Find where the given text appears and provide that cell's center as [X, Y] coordinate. 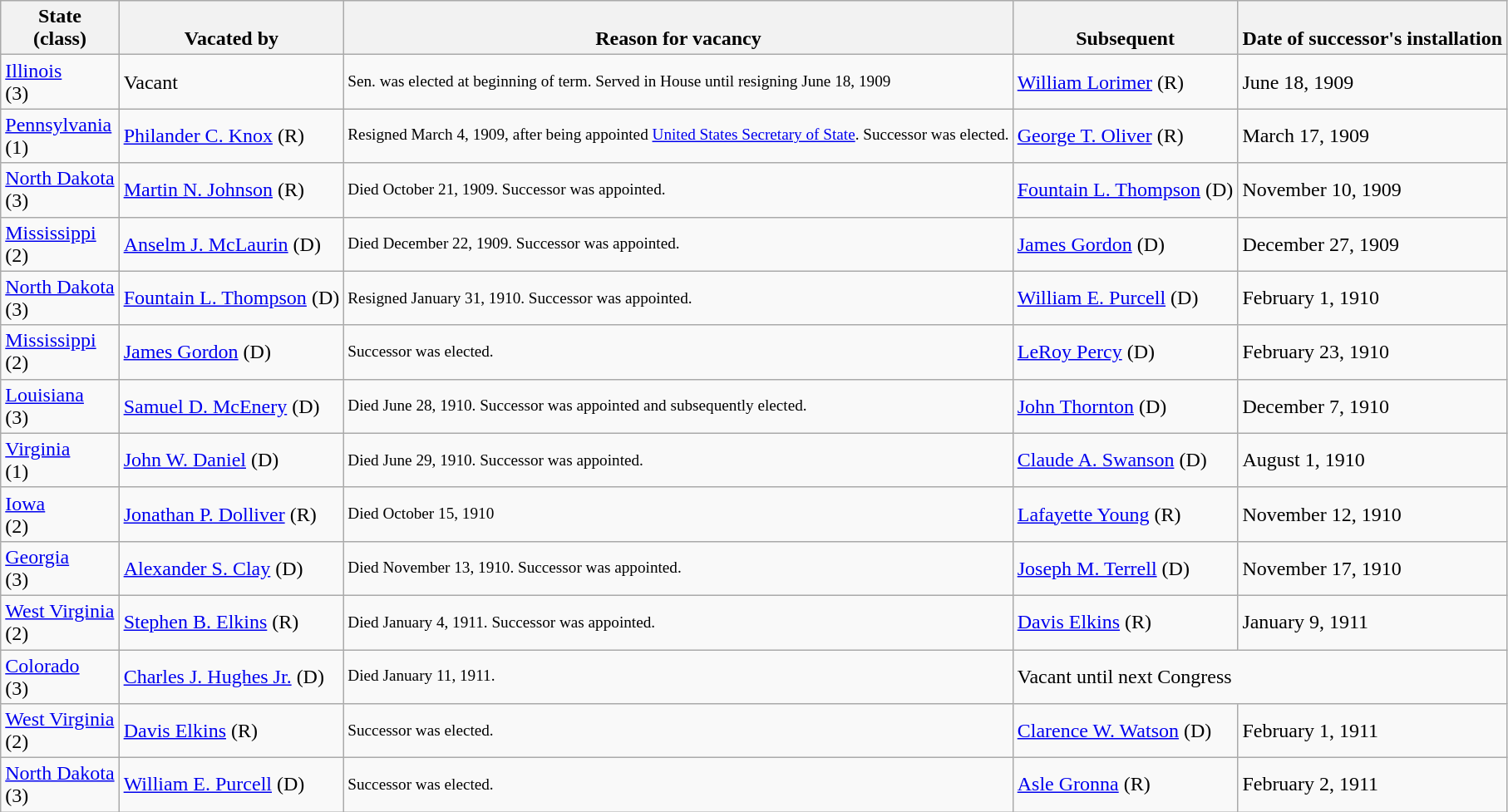
Vacated by [231, 28]
Joseph M. Terrell (D) [1126, 568]
John Thornton (D) [1126, 406]
Subsequent [1126, 28]
Died October 15, 1910 [678, 514]
Jonathan P. Dolliver (R) [231, 514]
Alexander S. Clay (D) [231, 568]
Illinois(3) [60, 81]
December 7, 1910 [1372, 406]
Reason for vacancy [678, 28]
Iowa(2) [60, 514]
Colorado(3) [60, 677]
February 2, 1911 [1372, 785]
Vacant [231, 81]
Died June 29, 1910. Successor was appointed. [678, 460]
Clarence W. Watson (D) [1126, 731]
George T. Oliver (R) [1126, 136]
Died November 13, 1910. Successor was appointed. [678, 568]
Louisiana(3) [60, 406]
June 18, 1909 [1372, 81]
November 17, 1910 [1372, 568]
Charles J. Hughes Jr. (D) [231, 677]
Resigned January 31, 1910. Successor was appointed. [678, 298]
August 1, 1910 [1372, 460]
March 17, 1909 [1372, 136]
Philander C. Knox (R) [231, 136]
Died January 4, 1911. Successor was appointed. [678, 622]
Sen. was elected at beginning of term. Served in House until resigning June 18, 1909 [678, 81]
Martin N. Johnson (R) [231, 189]
John W. Daniel (D) [231, 460]
Vacant until next Congress [1259, 677]
December 27, 1909 [1372, 244]
February 1, 1911 [1372, 731]
November 10, 1909 [1372, 189]
Died January 11, 1911. [678, 677]
State(class) [60, 28]
Date of successor's installation [1372, 28]
Asle Gronna (R) [1126, 785]
William Lorimer (R) [1126, 81]
Resigned March 4, 1909, after being appointed United States Secretary of State. Successor was elected. [678, 136]
Stephen B. Elkins (R) [231, 622]
Died June 28, 1910. Successor was appointed and subsequently elected. [678, 406]
Georgia(3) [60, 568]
November 12, 1910 [1372, 514]
January 9, 1911 [1372, 622]
Samuel D. McEnery (D) [231, 406]
February 1, 1910 [1372, 298]
Anselm J. McLaurin (D) [231, 244]
February 23, 1910 [1372, 352]
LeRoy Percy (D) [1126, 352]
Died December 22, 1909. Successor was appointed. [678, 244]
Pennsylvania(1) [60, 136]
Claude A. Swanson (D) [1126, 460]
Lafayette Young (R) [1126, 514]
Virginia(1) [60, 460]
Died October 21, 1909. Successor was appointed. [678, 189]
